Return [x, y] of the center of cell containing provided text 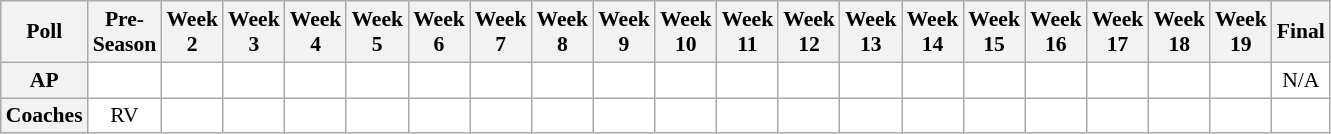
RV [125, 116]
Pre-Season [125, 32]
Week17 [1118, 32]
Week19 [1241, 32]
Week9 [624, 32]
Week11 [748, 32]
Week5 [377, 32]
Week7 [501, 32]
Week8 [562, 32]
AP [44, 80]
Week13 [871, 32]
Week15 [994, 32]
Coaches [44, 116]
Week14 [933, 32]
Week2 [192, 32]
N/A [1301, 80]
Week6 [439, 32]
Week18 [1179, 32]
Week10 [686, 32]
Final [1301, 32]
Week3 [254, 32]
Week16 [1056, 32]
Week4 [316, 32]
Poll [44, 32]
Week12 [809, 32]
